Provide the (x, y) coordinate of the cell's center where the given text is located.  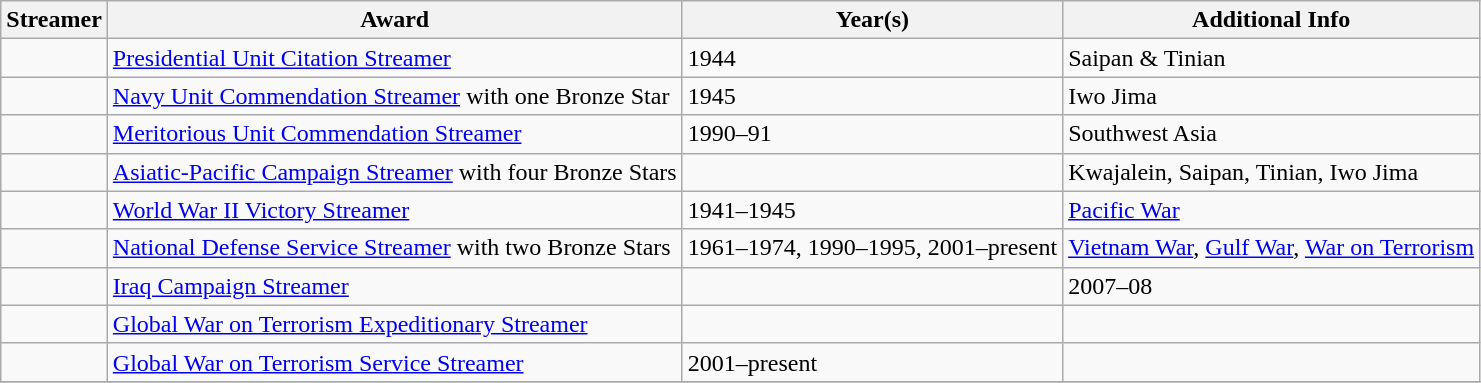
Global War on Terrorism Service Streamer (394, 362)
Southwest Asia (1272, 134)
Iwo Jima (1272, 96)
Meritorious Unit Commendation Streamer (394, 134)
2007–08 (1272, 286)
Streamer (54, 20)
1941–1945 (872, 210)
Saipan & Tinian (1272, 58)
National Defense Service Streamer with two Bronze Stars (394, 248)
2001–present (872, 362)
Navy Unit Commendation Streamer with one Bronze Star (394, 96)
1961–1974, 1990–1995, 2001–present (872, 248)
Year(s) (872, 20)
Pacific War (1272, 210)
Vietnam War, Gulf War, War on Terrorism (1272, 248)
Asiatic-Pacific Campaign Streamer with four Bronze Stars (394, 172)
Kwajalein, Saipan, Tinian, Iwo Jima (1272, 172)
Global War on Terrorism Expeditionary Streamer (394, 324)
Presidential Unit Citation Streamer (394, 58)
1990–91 (872, 134)
Additional Info (1272, 20)
Iraq Campaign Streamer (394, 286)
Award (394, 20)
1944 (872, 58)
1945 (872, 96)
World War II Victory Streamer (394, 210)
